Return the (X, Y) coordinate for the center point of the cell that contains the specified text.  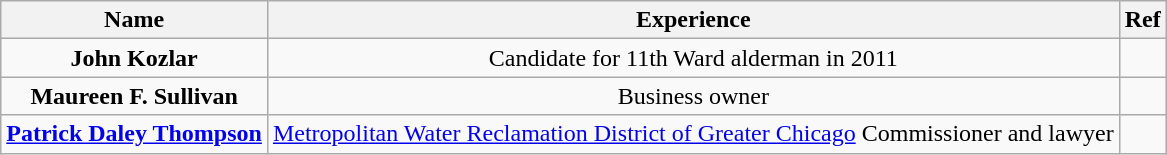
Candidate for 11th Ward alderman in 2011 (693, 58)
Ref (1142, 20)
Metropolitan Water Reclamation District of Greater Chicago Commissioner and lawyer (693, 134)
Patrick Daley Thompson (134, 134)
Experience (693, 20)
John Kozlar (134, 58)
Name (134, 20)
Business owner (693, 96)
Maureen F. Sullivan (134, 96)
